Pinpoint the cell where the given text exists, returning its (X, Y) midpoint coordinate. 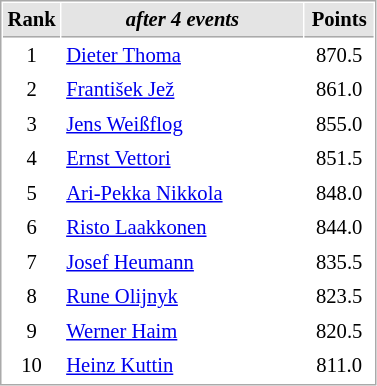
Werner Haim (183, 332)
Rune Olijnyk (183, 296)
5 (32, 194)
7 (32, 262)
861.0 (340, 90)
Ari-Pekka Nikkola (183, 194)
Rank (32, 20)
820.5 (340, 332)
10 (32, 366)
Points (340, 20)
851.5 (340, 158)
Ernst Vettori (183, 158)
Dieter Thoma (183, 56)
855.0 (340, 124)
František Jež (183, 90)
9 (32, 332)
835.5 (340, 262)
4 (32, 158)
6 (32, 228)
1 (32, 56)
870.5 (340, 56)
3 (32, 124)
8 (32, 296)
823.5 (340, 296)
Risto Laakkonen (183, 228)
2 (32, 90)
Heinz Kuttin (183, 366)
after 4 events (183, 20)
Josef Heumann (183, 262)
848.0 (340, 194)
Jens Weißflog (183, 124)
844.0 (340, 228)
811.0 (340, 366)
